Return (X, Y) of the center of cell containing provided text 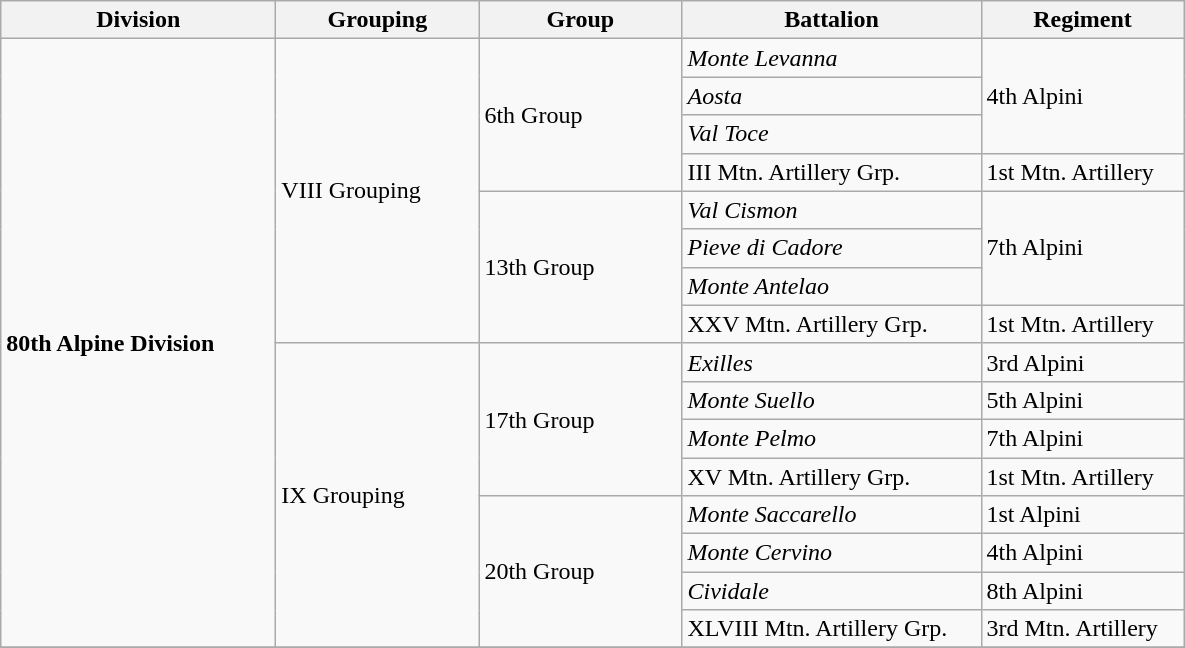
Monte Levanna (832, 58)
Group (580, 20)
13th Group (580, 267)
5th Alpini (1082, 400)
Monte Saccarello (832, 515)
20th Group (580, 572)
Battalion (832, 20)
XLVIII Mtn. Artillery Grp. (832, 629)
Val Toce (832, 134)
1st Alpini (1082, 515)
8th Alpini (1082, 591)
Monte Cervino (832, 553)
Val Cismon (832, 210)
VIII Grouping (378, 191)
Cividale (832, 591)
Aosta (832, 96)
Regiment (1082, 20)
IX Grouping (378, 495)
Exilles (832, 362)
XXV Mtn. Artillery Grp. (832, 324)
6th Group (580, 115)
Grouping (378, 20)
Monte Pelmo (832, 438)
Division (138, 20)
Monte Antelao (832, 286)
Pieve di Cadore (832, 248)
3rd Mtn. Artillery (1082, 629)
XV Mtn. Artillery Grp. (832, 477)
17th Group (580, 419)
Monte Suello (832, 400)
80th Alpine Division (138, 344)
3rd Alpini (1082, 362)
III Mtn. Artillery Grp. (832, 172)
